Find where the given text appears and provide that cell's center as (X, Y) coordinate. 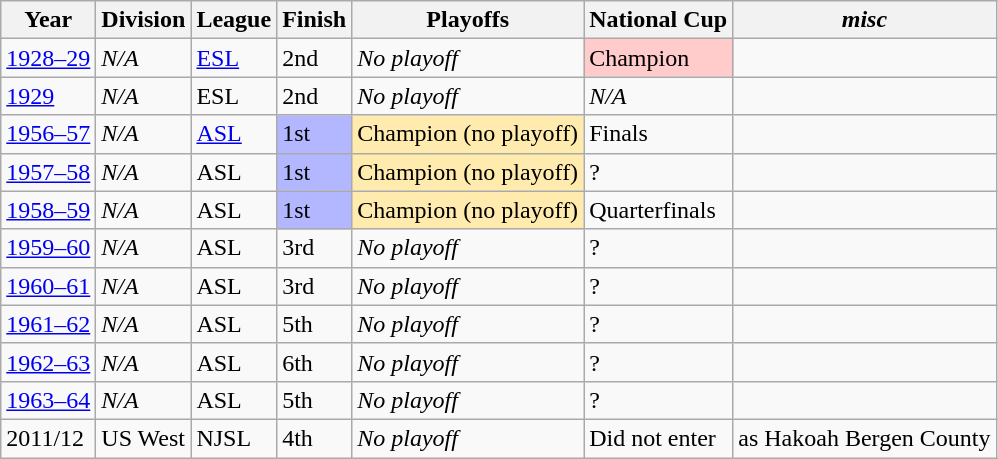
Finals (658, 134)
1929 (48, 96)
Division (144, 20)
Champion (658, 58)
1957–58 (48, 172)
1963–64 (48, 400)
2011/12 (48, 438)
4th (314, 438)
Year (48, 20)
US West (144, 438)
National Cup (658, 20)
Quarterfinals (658, 210)
Finish (314, 20)
1961–62 (48, 324)
NJSL (234, 438)
League (234, 20)
1960–61 (48, 286)
as Hakoah Bergen County (864, 438)
1956–57 (48, 134)
1959–60 (48, 248)
misc (864, 20)
Playoffs (468, 20)
Did not enter (658, 438)
1928–29 (48, 58)
6th (314, 362)
1962–63 (48, 362)
1958–59 (48, 210)
